From the cell containing the given text, extract its center point as [x, y] coordinate. 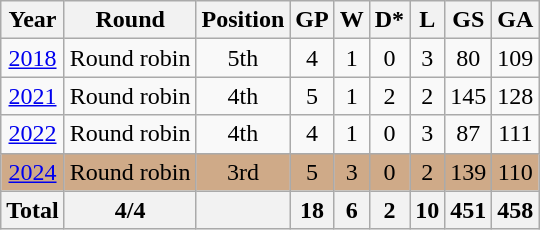
Year [33, 20]
128 [516, 96]
W [352, 20]
2018 [33, 58]
5th [243, 58]
Total [33, 210]
GA [516, 20]
6 [352, 210]
D* [389, 20]
451 [468, 210]
2022 [33, 134]
3rd [243, 172]
GS [468, 20]
2021 [33, 96]
2024 [33, 172]
458 [516, 210]
109 [516, 58]
80 [468, 58]
111 [516, 134]
87 [468, 134]
145 [468, 96]
Position [243, 20]
4/4 [130, 210]
GP [312, 20]
18 [312, 210]
L [428, 20]
Round [130, 20]
110 [516, 172]
139 [468, 172]
10 [428, 210]
